Capture the cell that displays the provided text and extract its (X, Y) central coordinate. 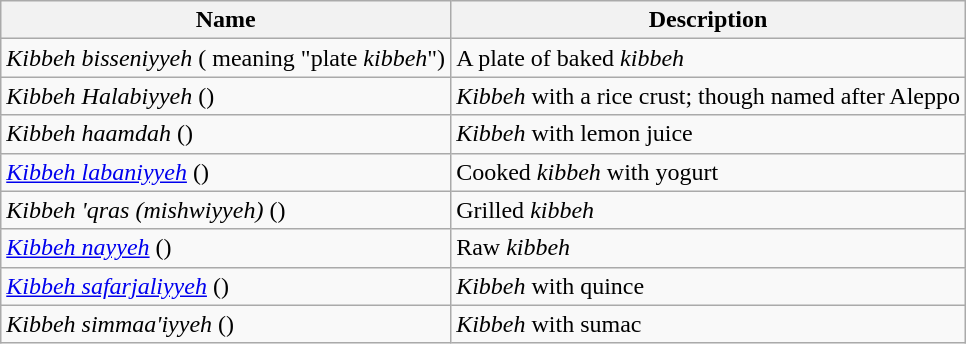
Kibbeh nayyeh () (226, 248)
Kibbeh labaniyyeh () (226, 172)
Kibbeh with quince (708, 286)
Kibbeh with a rice crust; though named after Aleppo (708, 96)
Kibbeh safarjaliyyeh () (226, 286)
Kibbeh 'qras (mishwiyyeh) () (226, 210)
Kibbeh with lemon juice (708, 134)
Kibbeh haamdah () (226, 134)
Kibbeh with sumac (708, 324)
Kibbeh simmaa'iyyeh () (226, 324)
Raw kibbeh (708, 248)
Description (708, 20)
Cooked kibbeh with yogurt (708, 172)
Name (226, 20)
Kibbeh bisseniyyeh ( meaning "plate kibbeh") (226, 58)
A plate of baked kibbeh (708, 58)
Grilled kibbeh (708, 210)
Kibbeh Halabiyyeh () (226, 96)
